Locate the cell with the specified text and output its [x, y] center coordinate. 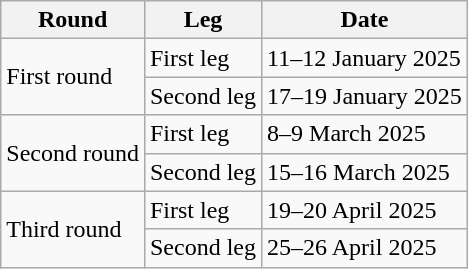
11–12 January 2025 [365, 58]
First round [73, 77]
Leg [202, 20]
Round [73, 20]
8–9 March 2025 [365, 134]
17–19 January 2025 [365, 96]
Date [365, 20]
19–20 April 2025 [365, 210]
15–16 March 2025 [365, 172]
Third round [73, 229]
Second round [73, 153]
25–26 April 2025 [365, 248]
